Determine the (x, y) coordinate at the center of the cell enclosing the given text.  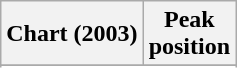
Chart (2003) (72, 34)
Peakposition (189, 34)
